Extract the (x, y) coordinate from the center of the cell holding the provided text.  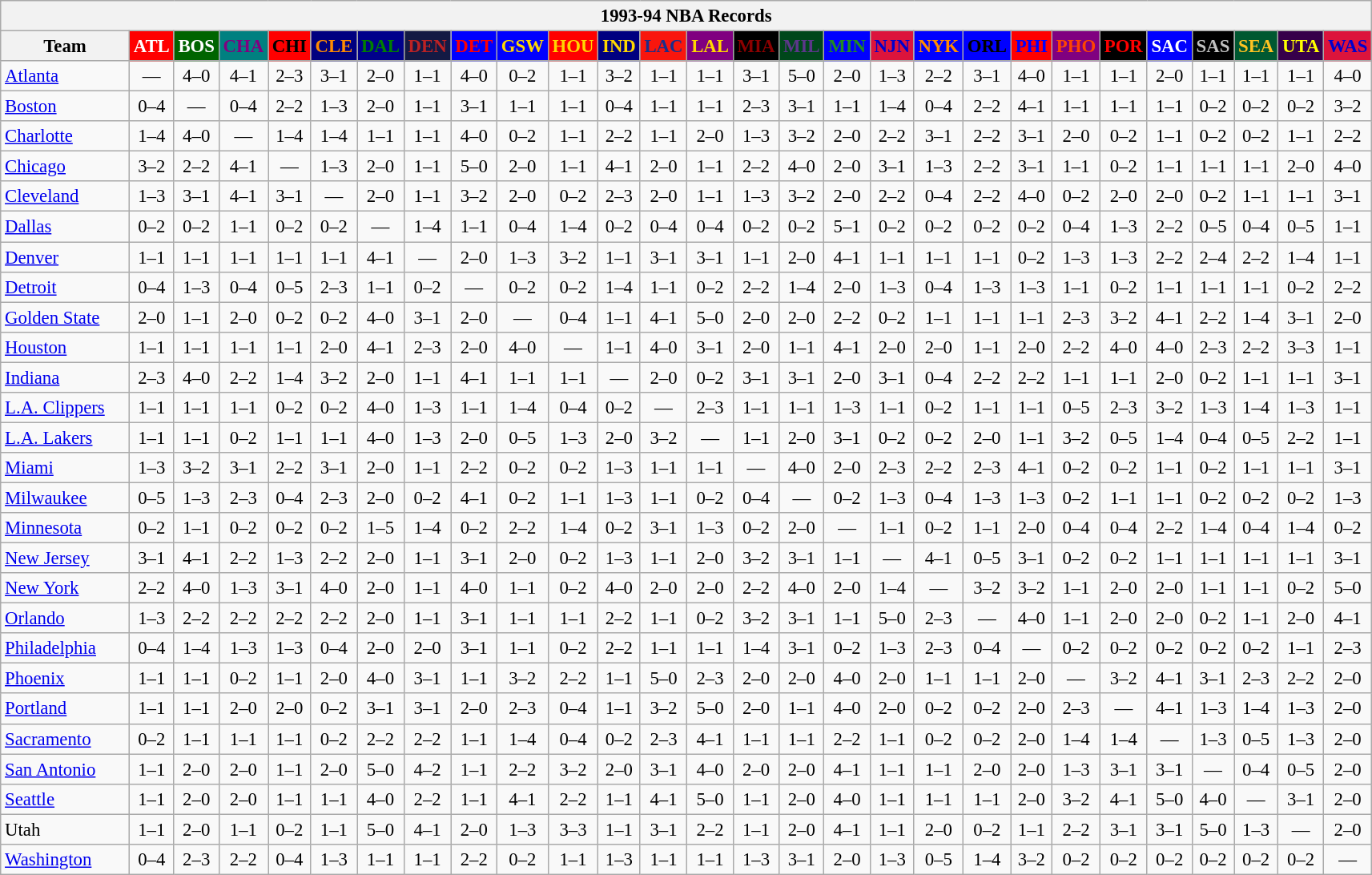
Portland (66, 709)
Golden State (66, 317)
Denver (66, 257)
Orlando (66, 619)
GSW (522, 46)
Chicago (66, 167)
1–5 (381, 528)
Charlotte (66, 136)
POR (1123, 46)
HOU (573, 46)
DAL (381, 46)
LAL (710, 46)
Indiana (66, 377)
Atlanta (66, 76)
L.A. Clippers (66, 408)
5–1 (847, 227)
WAS (1348, 46)
LAC (663, 46)
Washington (66, 860)
Boston (66, 107)
CHI (289, 46)
DEN (428, 46)
Seattle (66, 799)
NYK (939, 46)
ORL (987, 46)
SAS (1213, 46)
Philadelphia (66, 648)
Utah (66, 829)
NJN (892, 46)
CHA (243, 46)
Detroit (66, 287)
MIL (802, 46)
L.A. Lakers (66, 437)
1993-94 NBA Records (686, 16)
UTA (1301, 46)
PHO (1076, 46)
Cleveland (66, 196)
BOS (196, 46)
Team (66, 46)
2–4 (1213, 257)
IND (619, 46)
Houston (66, 347)
ATL (151, 46)
San Antonio (66, 769)
PHI (1032, 46)
Minnesota (66, 528)
Phoenix (66, 679)
MIN (847, 46)
Dallas (66, 227)
Sacramento (66, 739)
Milwaukee (66, 498)
MIA (756, 46)
CLE (333, 46)
New Jersey (66, 558)
SEA (1256, 46)
Miami (66, 468)
New York (66, 588)
SAC (1169, 46)
4–2 (428, 769)
DET (474, 46)
